Locate the cell with the specified text and output its [x, y] center coordinate. 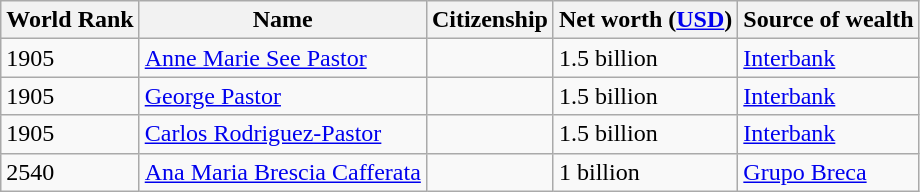
Carlos Rodriguez-Pastor [282, 134]
2540 [70, 172]
Net worth (USD) [645, 20]
1 billion [645, 172]
World Rank [70, 20]
Grupo Breca [828, 172]
Source of wealth [828, 20]
Citizenship [490, 20]
Anne Marie See Pastor [282, 58]
Name [282, 20]
George Pastor [282, 96]
Ana Maria Brescia Cafferata [282, 172]
